Extract the [X, Y] coordinate from the center of the cell holding the provided text.  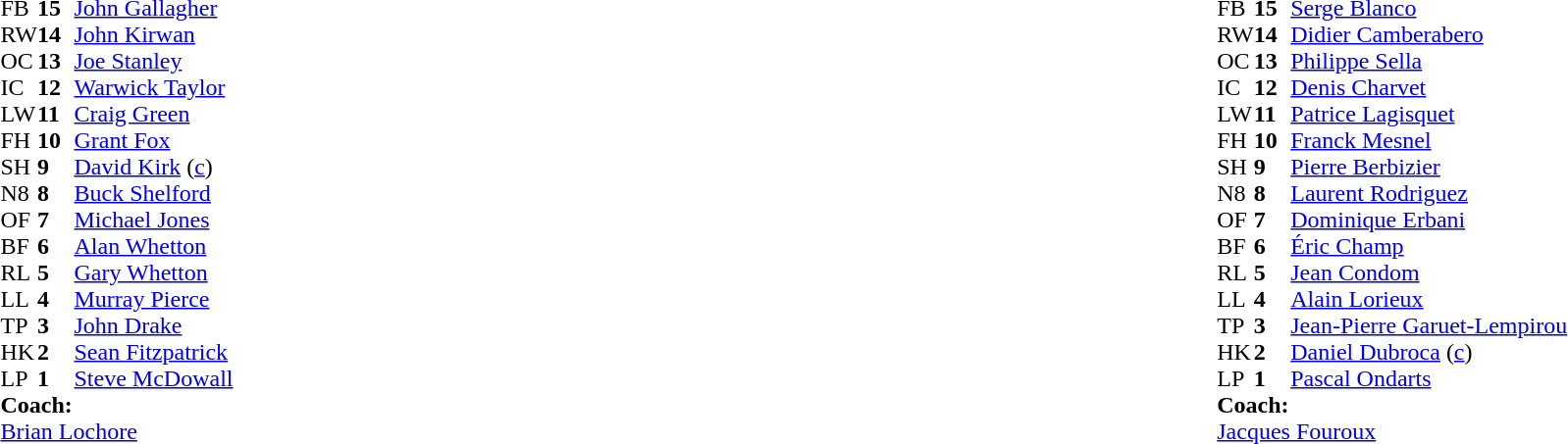
Joe Stanley [154, 61]
Brian Lochore [116, 431]
Murray Pierce [154, 300]
David Kirk (c) [154, 167]
Alain Lorieux [1429, 300]
Sean Fitzpatrick [154, 353]
Dominique Erbani [1429, 220]
Denis Charvet [1429, 88]
Laurent Rodriguez [1429, 194]
Craig Green [154, 114]
Franck Mesnel [1429, 141]
Didier Camberabero [1429, 35]
Pierre Berbizier [1429, 167]
Buck Shelford [154, 194]
John Kirwan [154, 35]
John Drake [154, 325]
Philippe Sella [1429, 61]
Michael Jones [154, 220]
Pascal Ondarts [1429, 378]
Grant Fox [154, 141]
Patrice Lagisquet [1429, 114]
Éric Champ [1429, 247]
Steve McDowall [154, 378]
Jacques Fouroux [1391, 431]
Jean-Pierre Garuet-Lempirou [1429, 325]
Gary Whetton [154, 272]
Warwick Taylor [154, 88]
Jean Condom [1429, 272]
Daniel Dubroca (c) [1429, 353]
Alan Whetton [154, 247]
